Find where the given text appears and provide that cell's center as [x, y] coordinate. 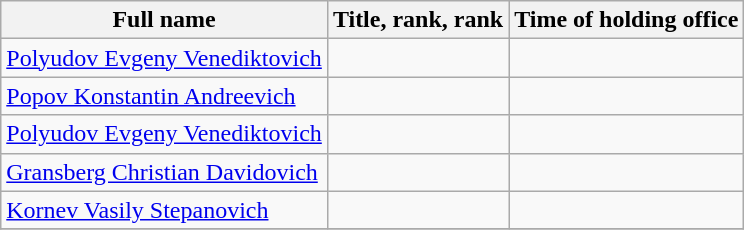
Kornev Vasily Stepanovich [164, 210]
Time of holding office [626, 20]
Gransberg Christian Davidovich [164, 172]
Full name [164, 20]
Title, rank, rank [418, 20]
Popov Konstantin Andreevich [164, 96]
